For the text-containing cell, return its midpoint in [X, Y] coordinate format. 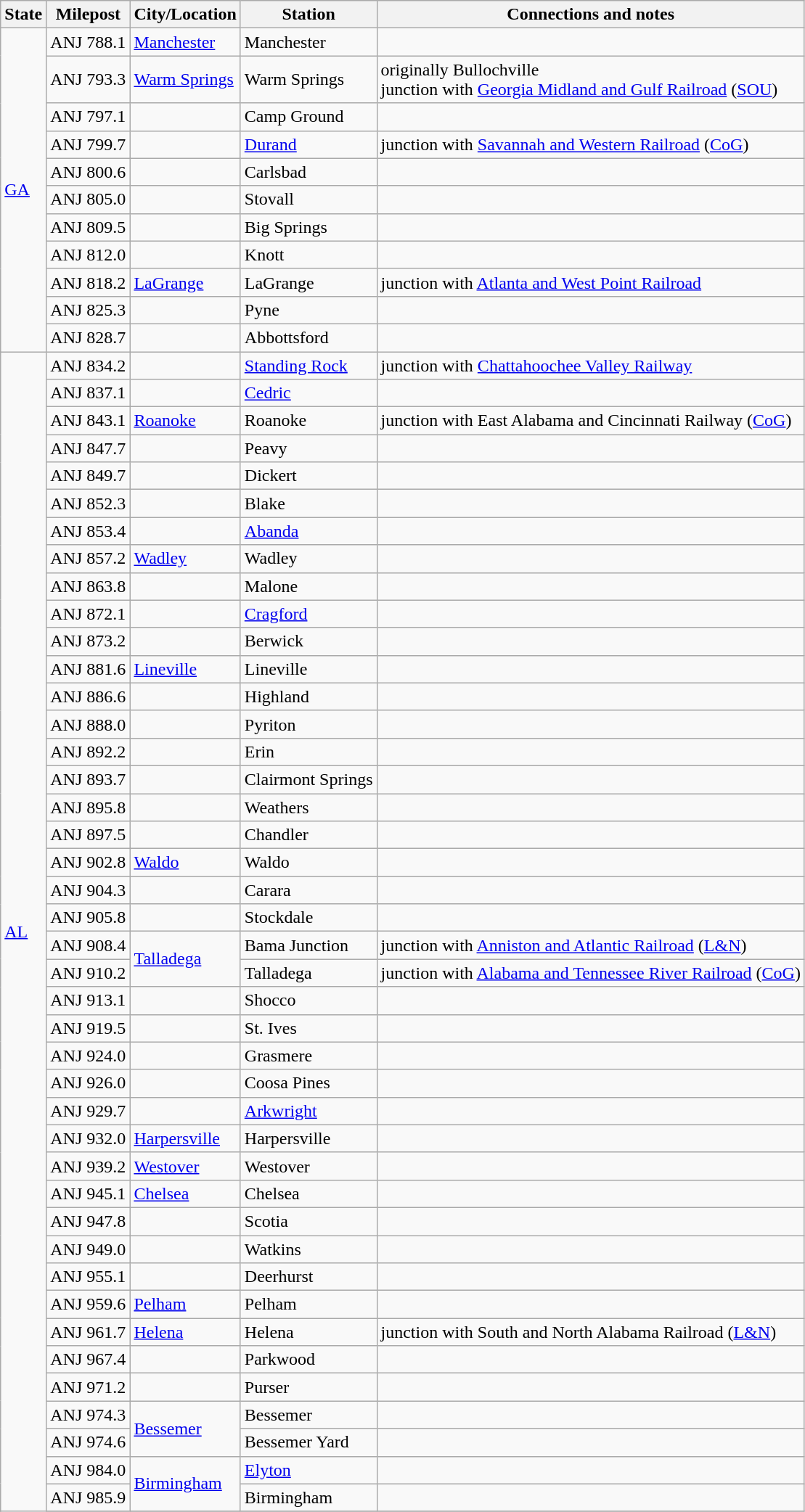
ANJ 825.3 [89, 310]
Malone [308, 586]
Arkwright [308, 1111]
ANJ 788.1 [89, 42]
ANJ 947.8 [89, 1221]
Shocco [308, 1001]
Pyriton [308, 724]
ANJ 913.1 [89, 1001]
ANJ 849.7 [89, 476]
GA [23, 190]
junction with Anniston and Atlantic Railroad (L&N) [591, 945]
junction with Atlanta and West Point Railroad [591, 282]
Cedric [308, 393]
Milepost [89, 15]
Weathers [308, 808]
ANJ 895.8 [89, 808]
Carara [308, 890]
ANJ 892.2 [89, 752]
ANJ 926.0 [89, 1083]
ANJ 886.6 [89, 697]
Highland [308, 697]
ANJ 971.2 [89, 1387]
Carlsbad [308, 172]
ANJ 945.1 [89, 1193]
Purser [308, 1387]
originally Bullochvillejunction with Georgia Midland and Gulf Railroad (SOU) [591, 80]
ANJ 809.5 [89, 227]
Stovall [308, 200]
junction with Chattahoochee Valley Railway [591, 365]
ANJ 834.2 [89, 365]
ANJ 939.2 [89, 1166]
ANJ 967.4 [89, 1360]
ANJ 929.7 [89, 1111]
ANJ 828.7 [89, 337]
junction with Savannah and Western Railroad (CoG) [591, 144]
ANJ 853.4 [89, 531]
Pyne [308, 310]
ANJ 799.7 [89, 144]
ANJ 910.2 [89, 973]
ANJ 961.7 [89, 1332]
ANJ 893.7 [89, 779]
ANJ 905.8 [89, 918]
ANJ 805.0 [89, 200]
Durand [308, 144]
ANJ 908.4 [89, 945]
Station [308, 15]
ANJ 955.1 [89, 1277]
Grasmere [308, 1056]
Bama Junction [308, 945]
ANJ 793.3 [89, 80]
ANJ 949.0 [89, 1249]
City/Location [185, 15]
Bessemer Yard [308, 1442]
Elyton [308, 1470]
ANJ 852.3 [89, 504]
Coosa Pines [308, 1083]
junction with East Alabama and Cincinnati Railway (CoG) [591, 421]
ANJ 800.6 [89, 172]
ANJ 837.1 [89, 393]
ANJ 843.1 [89, 421]
ANJ 974.6 [89, 1442]
Stockdale [308, 918]
ANJ 847.7 [89, 448]
Standing Rock [308, 365]
ANJ 888.0 [89, 724]
Erin [308, 752]
Berwick [308, 641]
ANJ 857.2 [89, 559]
Cragford [308, 614]
Deerhurst [308, 1277]
Scotia [308, 1221]
Watkins [308, 1249]
ANJ 872.1 [89, 614]
ANJ 818.2 [89, 282]
ANJ 974.3 [89, 1415]
St. Ives [308, 1028]
ANJ 985.9 [89, 1497]
Dickert [308, 476]
Camp Ground [308, 117]
State [23, 15]
Abbottsford [308, 337]
Knott [308, 255]
junction with Alabama and Tennessee River Railroad (CoG) [591, 973]
Parkwood [308, 1360]
ANJ 959.6 [89, 1304]
AL [23, 932]
ANJ 797.1 [89, 117]
ANJ 932.0 [89, 1138]
Chandler [308, 835]
ANJ 881.6 [89, 669]
ANJ 904.3 [89, 890]
Peavy [308, 448]
Abanda [308, 531]
ANJ 919.5 [89, 1028]
ANJ 812.0 [89, 255]
Big Springs [308, 227]
ANJ 873.2 [89, 641]
Clairmont Springs [308, 779]
Blake [308, 504]
ANJ 902.8 [89, 863]
ANJ 863.8 [89, 586]
ANJ 924.0 [89, 1056]
Connections and notes [591, 15]
junction with South and North Alabama Railroad (L&N) [591, 1332]
ANJ 897.5 [89, 835]
ANJ 984.0 [89, 1470]
